Capture the cell that displays the provided text and extract its [x, y] central coordinate. 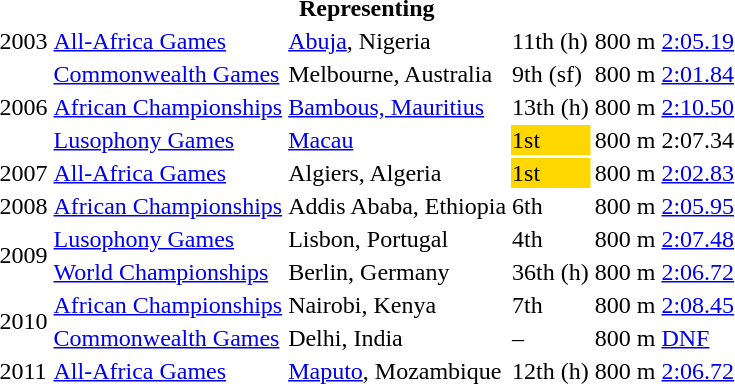
11th (h) [551, 41]
4th [551, 239]
World Championships [168, 272]
Macau [398, 140]
Addis Ababa, Ethiopia [398, 206]
– [551, 338]
Abuja, Nigeria [398, 41]
7th [551, 305]
Melbourne, Australia [398, 74]
6th [551, 206]
Delhi, India [398, 338]
Bambous, Mauritius [398, 107]
36th (h) [551, 272]
Berlin, Germany [398, 272]
9th (sf) [551, 74]
Nairobi, Kenya [398, 305]
Algiers, Algeria [398, 173]
13th (h) [551, 107]
Lisbon, Portugal [398, 239]
